Detect which cell encompasses the target text, then output its [x, y] center coordinate. 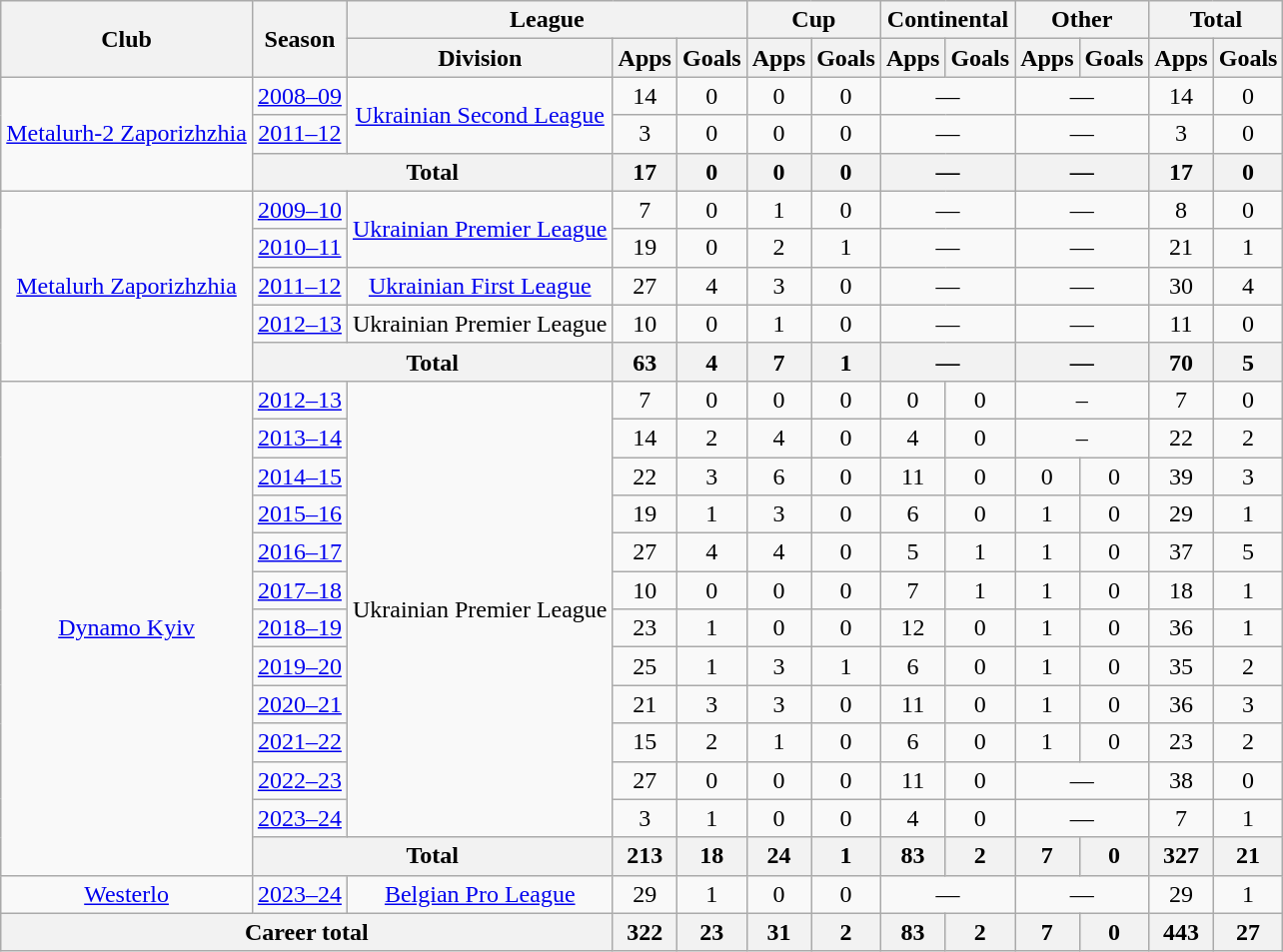
213 [644, 856]
2014–15 [300, 476]
Metalurh-2 Zaporizhzhia [127, 134]
Ukrainian First League [480, 286]
2010–11 [300, 248]
31 [778, 932]
30 [1181, 286]
2022–23 [300, 780]
Division [480, 58]
2021–22 [300, 742]
2009–10 [300, 210]
38 [1181, 780]
37 [1181, 552]
70 [1181, 362]
Belgian Pro League [480, 894]
Cup [813, 20]
12 [912, 628]
2017–18 [300, 590]
Club [127, 39]
25 [644, 666]
39 [1181, 476]
2013–14 [300, 438]
2008–09 [300, 96]
Metalurh Zaporizhzhia [127, 286]
443 [1181, 932]
2020–21 [300, 704]
Season [300, 39]
Other [1082, 20]
322 [644, 932]
2016–17 [300, 552]
Westerlo [127, 894]
327 [1181, 856]
Continental [947, 20]
2019–20 [300, 666]
15 [644, 742]
8 [1181, 210]
2018–19 [300, 628]
League [547, 20]
35 [1181, 666]
63 [644, 362]
24 [778, 856]
Ukrainian Second League [480, 115]
2015–16 [300, 514]
Dynamo Kyiv [127, 627]
Career total [307, 932]
